Return the (X, Y) coordinate for the center point of the cell that contains the specified text.  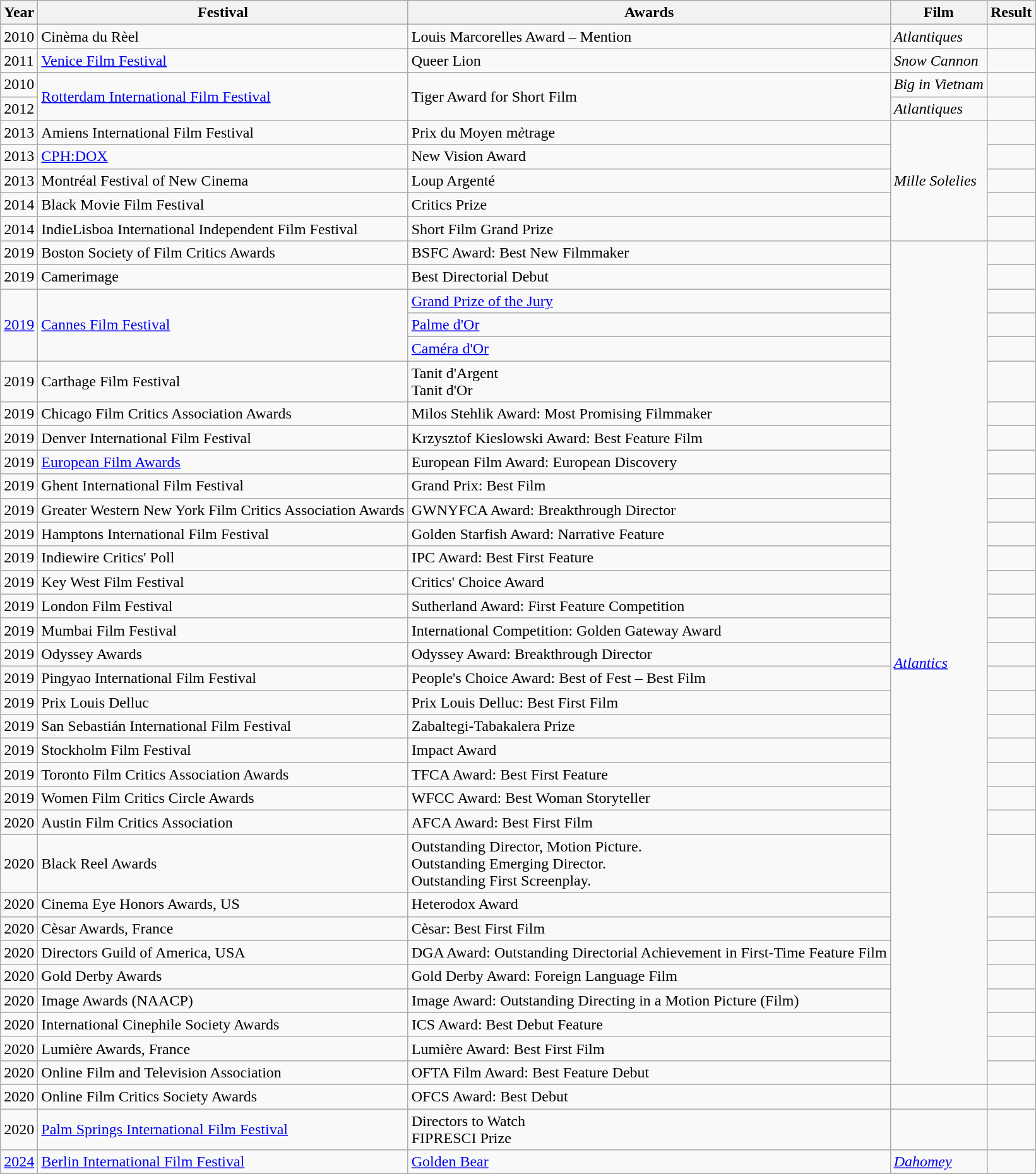
DGA Award: Outstanding Directorial Achievement in First-Time Feature Film (649, 952)
Pingyao International Film Festival (223, 678)
Caméra d'Or (649, 349)
Zabaltegi-Tabakalera Prize (649, 726)
Mumbai Film Festival (223, 630)
People's Choice Award: Best of Fest – Best Film (649, 678)
Cèsar Awards, France (223, 928)
Image Awards (NAACP) (223, 1000)
Odyssey Award: Breakthrough Director (649, 654)
Online Film and Television Association (223, 1072)
Grand Prix: Best Film (649, 486)
Cinema Eye Honors Awards, US (223, 904)
Impact Award (649, 750)
Loup Argenté (649, 181)
Berlin International Film Festival (223, 1162)
2012 (19, 109)
Golden Starfish Award: Narrative Feature (649, 534)
Toronto Film Critics Association Awards (223, 774)
Lumière Award: Best First Film (649, 1048)
Denver International Film Festival (223, 438)
Indiewire Critics' Poll (223, 558)
Short Film Grand Prize (649, 228)
Austin Film Critics Association (223, 822)
WFCC Award: Best Woman Storyteller (649, 798)
Krzysztof Kieslowski Award: Best Feature Film (649, 438)
Queer Lion (649, 61)
Online Film Critics Society Awards (223, 1096)
Venice Film Festival (223, 61)
IPC Award: Best First Feature (649, 558)
Lumière Awards, France (223, 1048)
GWNYFCA Award: Breakthrough Director (649, 510)
Prix Louis Delluc (223, 703)
CPH:DOX (223, 157)
London Film Festival (223, 606)
Black Reel Awards (223, 863)
Camerimage (223, 276)
Directors Guild of America, USA (223, 952)
Tanit d'ArgentTanit d'Or (649, 381)
2024 (19, 1162)
Awards (649, 13)
Palm Springs International Film Festival (223, 1129)
Stockholm Film Festival (223, 750)
International Cinephile Society Awards (223, 1024)
Mille Solelies (938, 181)
Greater Western New York Film Critics Association Awards (223, 510)
Film (938, 13)
Cèsar: Best First Film (649, 928)
Ghent International Film Festival (223, 486)
Year (19, 13)
Odyssey Awards (223, 654)
Rotterdam International Film Festival (223, 97)
Cinèma du Rèel (223, 37)
ICS Award: Best Debut Feature (649, 1024)
Montréal Festival of New Cinema (223, 181)
San Sebastián International Film Festival (223, 726)
Festival (223, 13)
International Competition: Golden Gateway Award (649, 630)
Best Directorial Debut (649, 276)
Cannes Film Festival (223, 325)
Heterodox Award (649, 904)
Critics' Choice Award (649, 582)
Carthage Film Festival (223, 381)
Women Film Critics Circle Awards (223, 798)
Critics Prize (649, 205)
Prix Louis Delluc: Best First Film (649, 703)
Image Award: Outstanding Directing in a Motion Picture (Film) (649, 1000)
Sutherland Award: First Feature Competition (649, 606)
Amiens International Film Festival (223, 133)
Prix du Moyen mètrage (649, 133)
Gold Derby Awards (223, 976)
European Film Award: European Discovery (649, 462)
Directors to WatchFIPRESCI Prize (649, 1129)
Key West Film Festival (223, 582)
Boston Society of Film Critics Awards (223, 252)
Black Movie Film Festival (223, 205)
Big in Vietnam (938, 85)
IndieLisboa International Independent Film Festival (223, 228)
2011 (19, 61)
TFCA Award: Best First Feature (649, 774)
OFTA Film Award: Best Feature Debut (649, 1072)
OFCS Award: Best Debut (649, 1096)
Hamptons International Film Festival (223, 534)
Outstanding Director, Motion Picture.Outstanding Emerging Director.Outstanding First Screenplay. (649, 863)
Gold Derby Award: Foreign Language Film (649, 976)
Dahomey (938, 1162)
Louis Marcorelles Award – Mention (649, 37)
Tiger Award for Short Film (649, 97)
AFCA Award: Best First Film (649, 822)
Chicago Film Critics Association Awards (223, 414)
Snow Cannon (938, 61)
Golden Bear (649, 1162)
Result (1011, 13)
Milos Stehlik Award: Most Promising Filmmaker (649, 414)
New Vision Award (649, 157)
BSFC Award: Best New Filmmaker (649, 252)
Palme d'Or (649, 325)
European Film Awards (223, 462)
Grand Prize of the Jury (649, 301)
Atlantics (938, 663)
